Return (X, Y) of the center of cell containing provided text 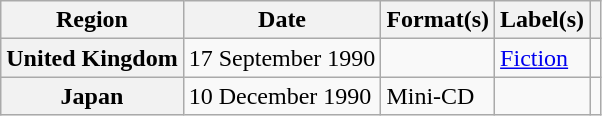
Date (282, 20)
Label(s) (542, 20)
17 September 1990 (282, 58)
10 December 1990 (282, 96)
Region (92, 20)
Format(s) (438, 20)
Mini-CD (438, 96)
United Kingdom (92, 58)
Fiction (542, 58)
Japan (92, 96)
